Pinpoint the cell where the given text exists, returning its (x, y) midpoint coordinate. 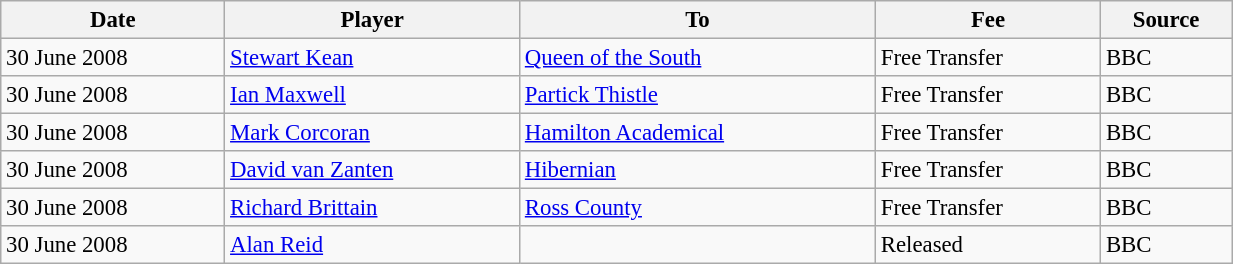
Source (1166, 20)
Richard Brittain (372, 208)
Released (988, 245)
Queen of the South (698, 58)
To (698, 20)
Date (113, 20)
Hamilton Academical (698, 133)
Partick Thistle (698, 95)
Mark Corcoran (372, 133)
Player (372, 20)
David van Zanten (372, 170)
Fee (988, 20)
Ian Maxwell (372, 95)
Hibernian (698, 170)
Alan Reid (372, 245)
Ross County (698, 208)
Stewart Kean (372, 58)
